Output the (X, Y) coordinate of the center of the cell containing the given text.  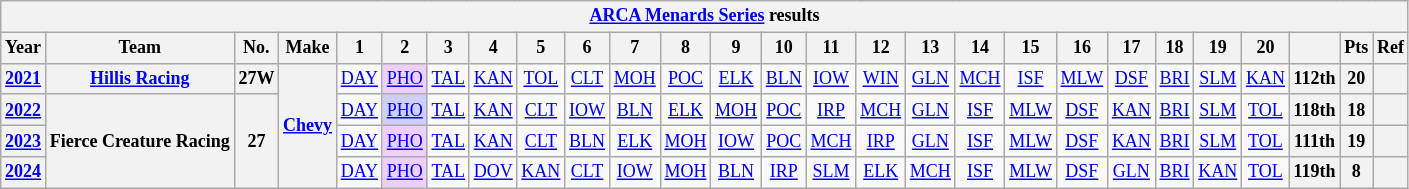
9 (736, 48)
17 (1132, 48)
1 (359, 48)
2022 (24, 110)
Fierce Creature Racing (140, 141)
Chevy (308, 126)
2 (404, 48)
118th (1314, 110)
11 (831, 48)
112th (1314, 78)
6 (588, 48)
2024 (24, 172)
16 (1082, 48)
Make (308, 48)
Team (140, 48)
4 (493, 48)
13 (931, 48)
Ref (1391, 48)
WIN (881, 78)
14 (980, 48)
2021 (24, 78)
119th (1314, 172)
10 (784, 48)
7 (634, 48)
5 (541, 48)
111th (1314, 140)
No. (256, 48)
27 (256, 141)
ARCA Menards Series results (705, 16)
Year (24, 48)
15 (1030, 48)
12 (881, 48)
2023 (24, 140)
3 (448, 48)
Pts (1356, 48)
Hillis Racing (140, 78)
DOV (493, 172)
27W (256, 78)
